Capture the cell that displays the provided text and extract its (x, y) central coordinate. 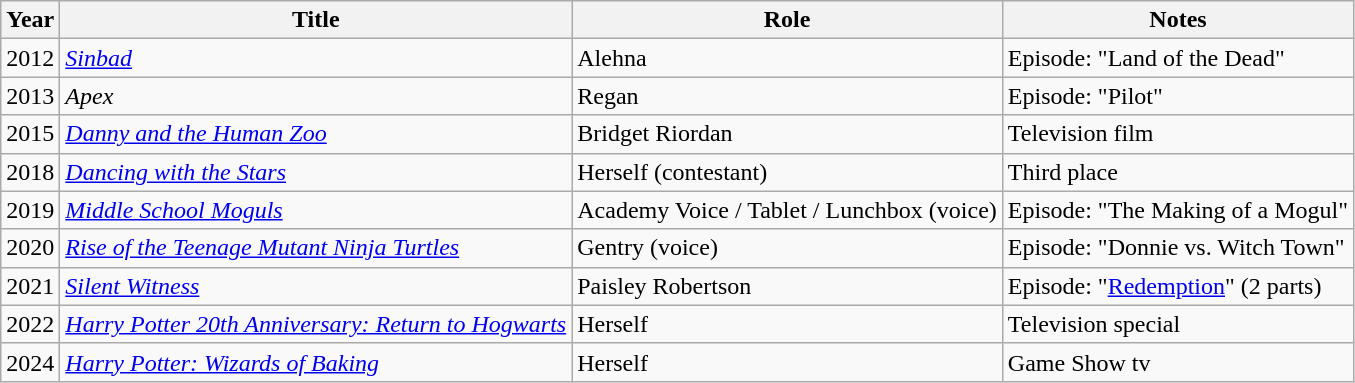
Silent Witness (316, 286)
Notes (1178, 20)
Apex (316, 96)
Gentry (voice) (788, 248)
Sinbad (316, 58)
Episode: "Land of the Dead" (1178, 58)
Episode: "Redemption" (2 parts) (1178, 286)
2022 (30, 324)
Harry Potter 20th Anniversary: Return to Hogwarts (316, 324)
2013 (30, 96)
Television film (1178, 134)
Dancing with the Stars (316, 172)
Alehna (788, 58)
Role (788, 20)
Game Show tv (1178, 362)
2024 (30, 362)
Herself (contestant) (788, 172)
Episode: "Pilot" (1178, 96)
Danny and the Human Zoo (316, 134)
Middle School Moguls (316, 210)
2012 (30, 58)
Episode: "Donnie vs. Witch Town" (1178, 248)
Harry Potter: Wizards of Baking (316, 362)
2019 (30, 210)
2018 (30, 172)
Title (316, 20)
Episode: "The Making of a Mogul" (1178, 210)
Paisley Robertson (788, 286)
Academy Voice / Tablet / Lunchbox (voice) (788, 210)
Third place (1178, 172)
Year (30, 20)
2020 (30, 248)
Television special (1178, 324)
Bridget Riordan (788, 134)
2015 (30, 134)
Rise of the Teenage Mutant Ninja Turtles (316, 248)
2021 (30, 286)
Regan (788, 96)
